From the cell containing the given text, extract its center point as [x, y] coordinate. 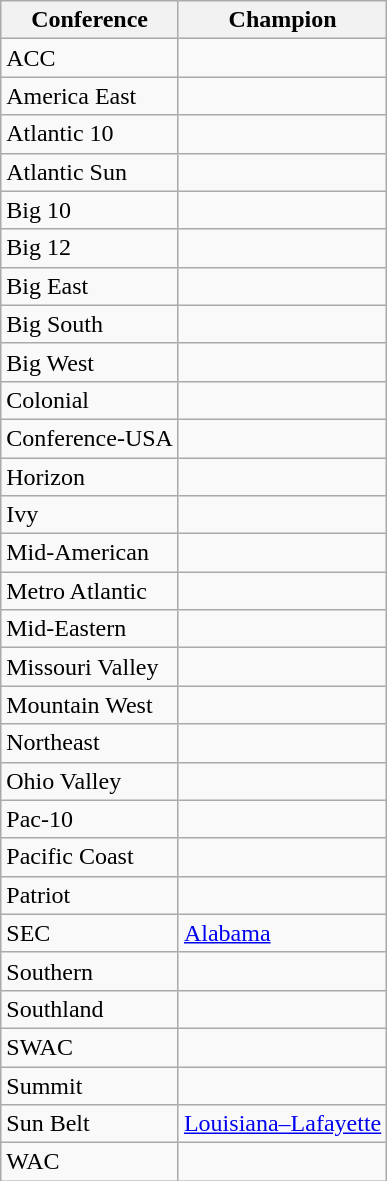
SEC [90, 933]
Patriot [90, 895]
Pac-10 [90, 819]
America East [90, 96]
WAC [90, 1162]
Horizon [90, 477]
Mid-Eastern [90, 629]
Summit [90, 1085]
Ohio Valley [90, 781]
Sun Belt [90, 1124]
Champion [282, 20]
ACC [90, 58]
Big West [90, 362]
Pacific Coast [90, 857]
Conference [90, 20]
Big 12 [90, 248]
Atlantic Sun [90, 172]
Big East [90, 286]
Louisiana–Lafayette [282, 1124]
Mountain West [90, 705]
Atlantic 10 [90, 134]
Mid-American [90, 553]
Northeast [90, 743]
Metro Atlantic [90, 591]
Conference-USA [90, 438]
SWAC [90, 1047]
Southern [90, 971]
Colonial [90, 400]
Big 10 [90, 210]
Southland [90, 1009]
Big South [90, 324]
Missouri Valley [90, 667]
Ivy [90, 515]
Alabama [282, 933]
